Extract the [x, y] coordinate from the center of the cell holding the provided text.  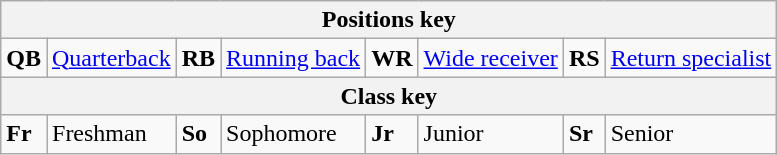
Sr [584, 134]
Fr [24, 134]
Quarterback [111, 58]
WR [392, 58]
Junior [490, 134]
QB [24, 58]
Jr [392, 134]
RS [584, 58]
Sophomore [294, 134]
Class key [389, 96]
Freshman [111, 134]
Senior [691, 134]
Positions key [389, 20]
Wide receiver [490, 58]
Return specialist [691, 58]
So [198, 134]
RB [198, 58]
Running back [294, 58]
